Pinpoint the cell where the given text exists, returning its [X, Y] midpoint coordinate. 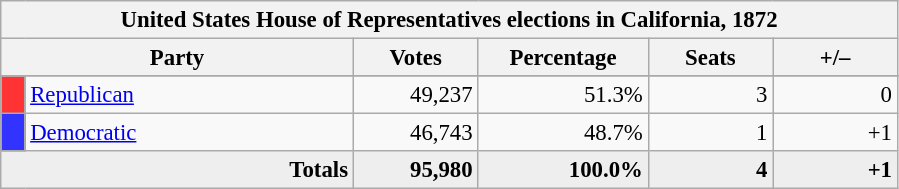
Party [178, 58]
0 [836, 95]
51.3% [563, 95]
100.0% [563, 170]
4 [710, 170]
Republican [189, 95]
95,980 [416, 170]
46,743 [416, 133]
Totals [178, 170]
United States House of Representatives elections in California, 1872 [450, 20]
Votes [416, 58]
3 [710, 95]
49,237 [416, 95]
1 [710, 133]
Seats [710, 58]
Percentage [563, 58]
Democratic [189, 133]
+/– [836, 58]
48.7% [563, 133]
